Output the (x, y) coordinate of the center of the cell containing the given text.  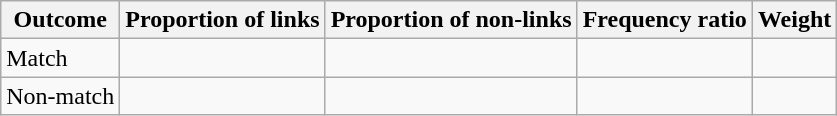
Non-match (60, 96)
Frequency ratio (664, 20)
Proportion of links (222, 20)
Weight (794, 20)
Match (60, 58)
Outcome (60, 20)
Proportion of non-links (451, 20)
